Determine the [X, Y] coordinate at the center of the cell enclosing the given text.  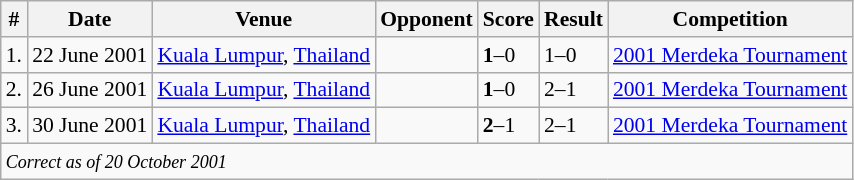
30 June 2001 [90, 126]
3. [14, 126]
# [14, 19]
Competition [730, 19]
Opponent [426, 19]
22 June 2001 [90, 55]
26 June 2001 [90, 90]
Result [574, 19]
Date [90, 19]
2. [14, 90]
Correct as of 20 October 2001 [427, 162]
1. [14, 55]
Score [508, 19]
Venue [264, 19]
